Detect which cell encompasses the target text, then output its (x, y) center coordinate. 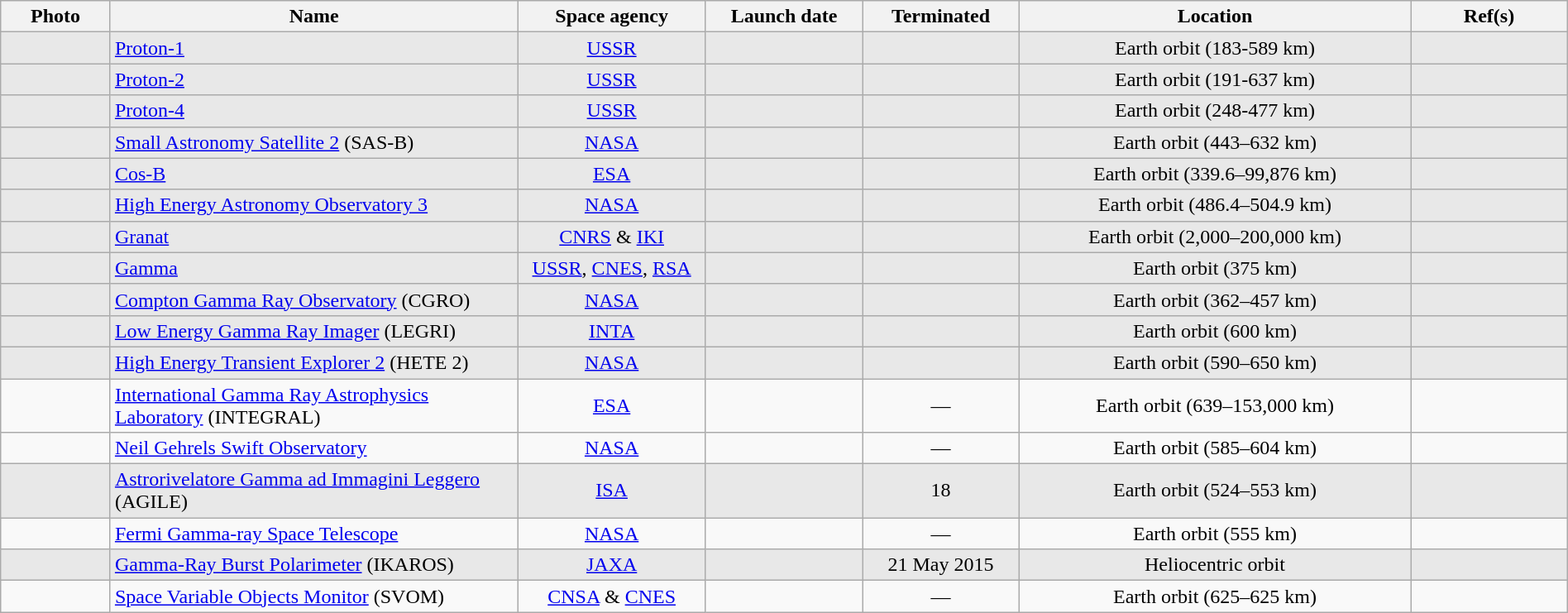
Location (1215, 17)
INTA (612, 331)
Cos-B (314, 174)
Astrorivelatore Gamma ad Immagini Leggero (AGILE) (314, 491)
High Energy Transient Explorer 2 (HETE 2) (314, 362)
Earth orbit (339.6–99,876 km) (1215, 174)
Proton-2 (314, 79)
Earth orbit (2,000–200,000 km) (1215, 237)
USSR, CNES, RSA (612, 268)
International Gamma Ray Astrophysics Laboratory (INTEGRAL) (314, 405)
Earth orbit (375 km) (1215, 268)
Granat (314, 237)
Earth orbit (443–632 km) (1215, 142)
21 May 2015 (941, 565)
Earth orbit (524–553 km) (1215, 491)
Neil Gehrels Swift Observatory (314, 448)
Photo (56, 17)
Name (314, 17)
Ref(s) (1489, 17)
Space agency (612, 17)
Low Energy Gamma Ray Imager (LEGRI) (314, 331)
Gamma-Ray Burst Polarimeter (IKAROS) (314, 565)
18 (941, 491)
Earth orbit (625–625 km) (1215, 596)
ISA (612, 491)
Small Astronomy Satellite 2 (SAS-B) (314, 142)
Earth orbit (248-477 km) (1215, 111)
Earth orbit (639–153,000 km) (1215, 405)
Terminated (941, 17)
Launch date (784, 17)
Earth orbit (585–604 km) (1215, 448)
Earth orbit (486.4–504.9 km) (1215, 205)
CNSA & CNES (612, 596)
Earth orbit (191-637 km) (1215, 79)
Earth orbit (590–650 km) (1215, 362)
JAXA (612, 565)
High Energy Astronomy Observatory 3 (314, 205)
Heliocentric orbit (1215, 565)
Earth orbit (183-589 km) (1215, 48)
Space Variable Objects Monitor (SVOM) (314, 596)
Earth orbit (600 km) (1215, 331)
Fermi Gamma-ray Space Telescope (314, 534)
Proton-1 (314, 48)
CNRS & IKI (612, 237)
Compton Gamma Ray Observatory (CGRO) (314, 299)
Earth orbit (362–457 km) (1215, 299)
Gamma (314, 268)
Earth orbit (555 km) (1215, 534)
Proton-4 (314, 111)
